Capture the cell that displays the provided text and extract its [X, Y] central coordinate. 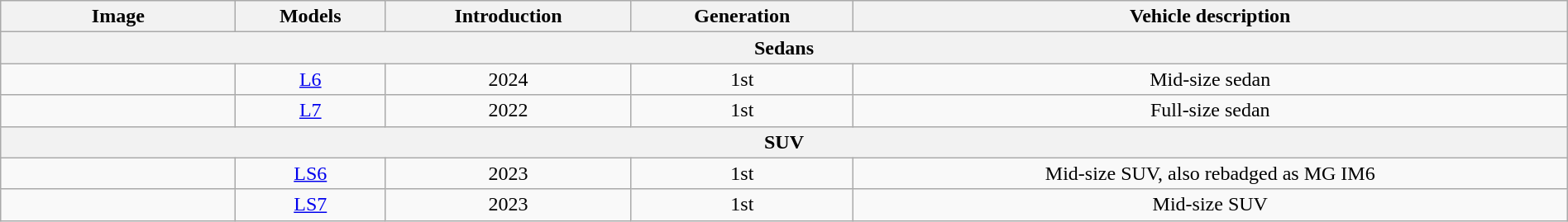
Vehicle description [1210, 17]
Models [311, 17]
L7 [311, 111]
LS6 [311, 173]
Sedans [784, 48]
L6 [311, 79]
2022 [509, 111]
Full-size sedan [1210, 111]
2024 [509, 79]
Image [118, 17]
Mid-size SUV, also rebadged as MG IM6 [1210, 173]
SUV [784, 142]
LS7 [311, 205]
Introduction [509, 17]
Generation [742, 17]
Mid-size SUV [1210, 205]
Mid-size sedan [1210, 79]
